Pinpoint the cell where the given text exists, returning its (x, y) midpoint coordinate. 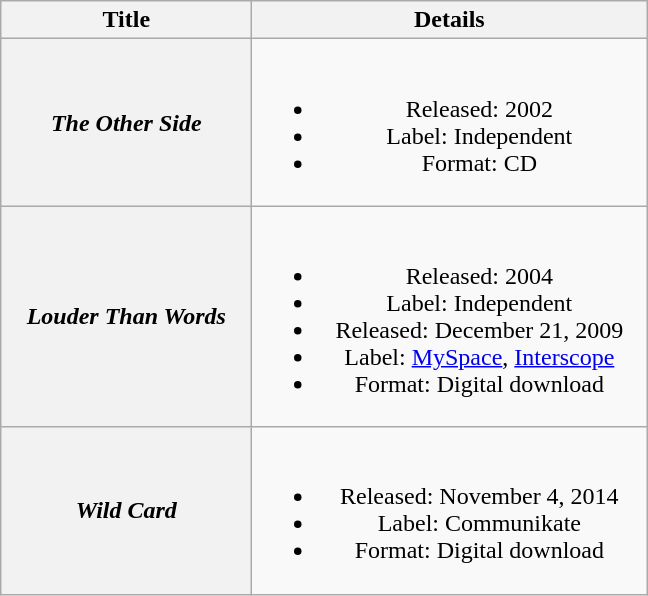
Released: 2004Label: IndependentReleased: December 21, 2009Label: MySpace, InterscopeFormat: Digital download (450, 316)
Released: November 4, 2014Label: CommunikateFormat: Digital download (450, 510)
Released: 2002Label: IndependentFormat: CD (450, 122)
Louder Than Words (126, 316)
Wild Card (126, 510)
Details (450, 20)
Title (126, 20)
The Other Side (126, 122)
